Detect which cell encompasses the target text, then output its [x, y] center coordinate. 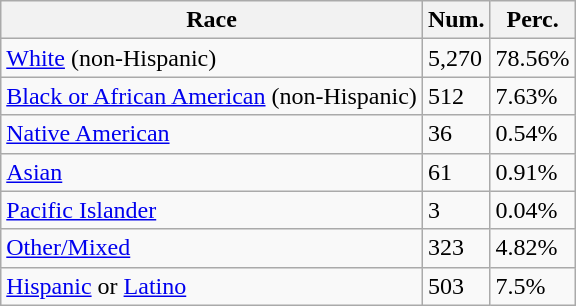
7.63% [532, 96]
Black or African American (non-Hispanic) [212, 96]
323 [456, 248]
0.04% [532, 210]
Race [212, 20]
Hispanic or Latino [212, 286]
503 [456, 286]
Asian [212, 172]
0.91% [532, 172]
4.82% [532, 248]
Pacific Islander [212, 210]
Native American [212, 134]
5,270 [456, 58]
Perc. [532, 20]
White (non-Hispanic) [212, 58]
0.54% [532, 134]
36 [456, 134]
3 [456, 210]
7.5% [532, 286]
61 [456, 172]
78.56% [532, 58]
512 [456, 96]
Other/Mixed [212, 248]
Num. [456, 20]
